Pinpoint the cell where the given text exists, returning its (x, y) midpoint coordinate. 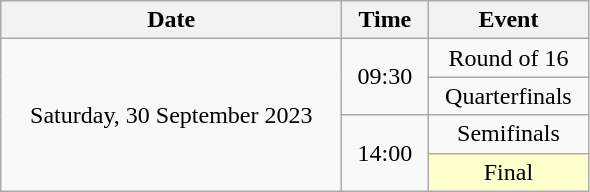
09:30 (385, 77)
Date (172, 20)
Quarterfinals (508, 96)
14:00 (385, 153)
Final (508, 172)
Time (385, 20)
Round of 16 (508, 58)
Event (508, 20)
Semifinals (508, 134)
Saturday, 30 September 2023 (172, 115)
